Find where the given text appears and provide that cell's center as (X, Y) coordinate. 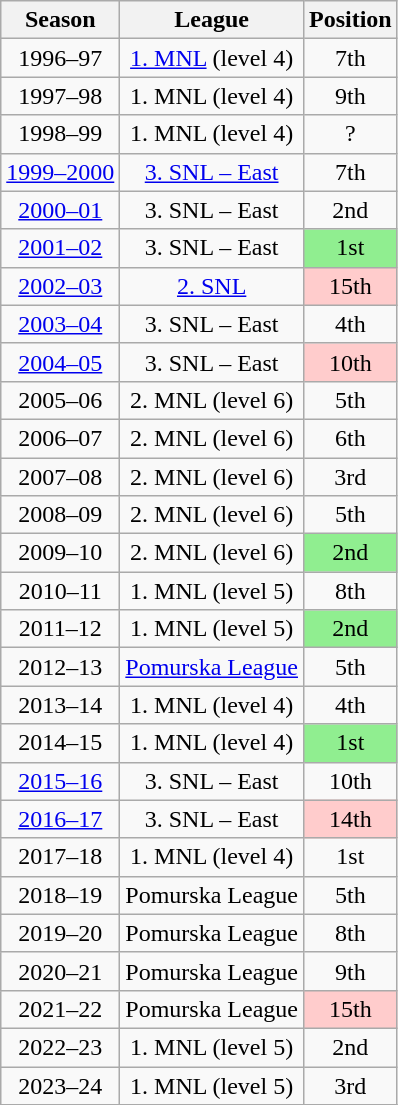
2019–20 (60, 933)
2008–09 (60, 515)
2001–02 (60, 248)
2006–07 (60, 438)
2020–21 (60, 971)
2021–22 (60, 1009)
2017–18 (60, 857)
2. SNL (212, 286)
2014–15 (60, 743)
1996–97 (60, 58)
2012–13 (60, 667)
1998–99 (60, 134)
6th (350, 438)
2016–17 (60, 819)
1999–2000 (60, 172)
2009–10 (60, 553)
2002–03 (60, 286)
2010–11 (60, 591)
1997–98 (60, 96)
2022–23 (60, 1047)
League (212, 20)
2004–05 (60, 362)
2000–01 (60, 210)
? (350, 134)
2013–14 (60, 705)
2015–16 (60, 781)
2005–06 (60, 400)
2023–24 (60, 1085)
2018–19 (60, 895)
Position (350, 20)
2003–04 (60, 324)
Season (60, 20)
2007–08 (60, 477)
14th (350, 819)
2011–12 (60, 629)
